Search for the cell housing the specified text and yield its (X, Y) center coordinate. 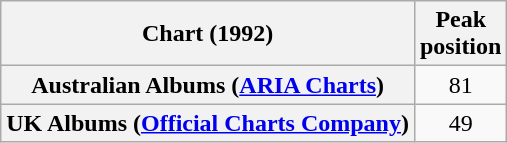
UK Albums (Official Charts Company) (208, 123)
Peakposition (460, 34)
81 (460, 85)
Chart (1992) (208, 34)
Australian Albums (ARIA Charts) (208, 85)
49 (460, 123)
